Identify which cell holds the provided text, then report its (X, Y) central coordinate. 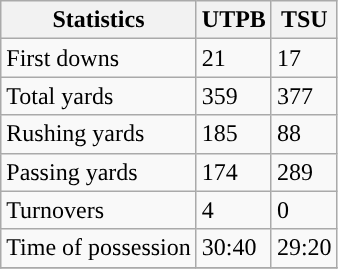
29:20 (304, 248)
21 (234, 58)
UTPB (234, 20)
174 (234, 172)
359 (234, 96)
377 (304, 96)
Passing yards (99, 172)
Statistics (99, 20)
17 (304, 58)
88 (304, 134)
0 (304, 210)
185 (234, 134)
4 (234, 210)
First downs (99, 58)
289 (304, 172)
Turnovers (99, 210)
30:40 (234, 248)
Time of possession (99, 248)
Total yards (99, 96)
TSU (304, 20)
Rushing yards (99, 134)
